Detect which cell encompasses the target text, then output its (x, y) center coordinate. 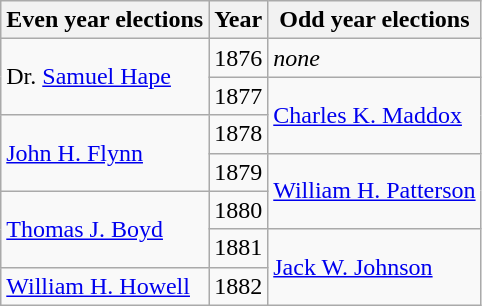
Even year elections (105, 20)
1878 (238, 134)
1879 (238, 172)
1880 (238, 210)
Odd year elections (374, 20)
none (374, 58)
William H. Patterson (374, 191)
John H. Flynn (105, 153)
Jack W. Johnson (374, 267)
Dr. Samuel Hape (105, 77)
1882 (238, 286)
Charles K. Maddox (374, 115)
1877 (238, 96)
William H. Howell (105, 286)
1876 (238, 58)
Year (238, 20)
1881 (238, 248)
Thomas J. Boyd (105, 229)
